Locate the cell with the specified text and output its [X, Y] center coordinate. 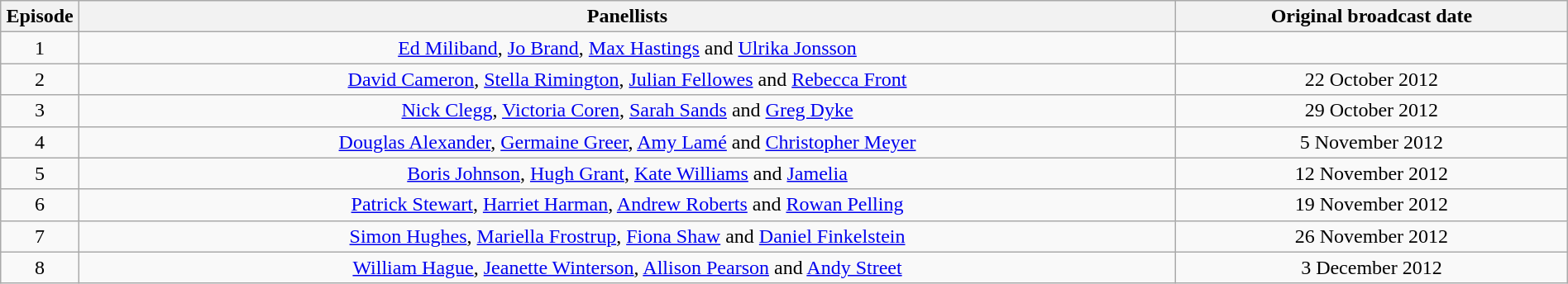
5 [40, 173]
3 December 2012 [1372, 267]
5 November 2012 [1372, 142]
Episode [40, 17]
19 November 2012 [1372, 205]
6 [40, 205]
1 [40, 48]
Patrick Stewart, Harriet Harman, Andrew Roberts and Rowan Pelling [627, 205]
Simon Hughes, Mariella Frostrup, Fiona Shaw and Daniel Finkelstein [627, 236]
4 [40, 142]
Boris Johnson, Hugh Grant, Kate Williams and Jamelia [627, 173]
David Cameron, Stella Rimington, Julian Fellowes and Rebecca Front [627, 79]
Panellists [627, 17]
7 [40, 236]
Douglas Alexander, Germaine Greer, Amy Lamé and Christopher Meyer [627, 142]
12 November 2012 [1372, 173]
8 [40, 267]
William Hague, Jeanette Winterson, Allison Pearson and Andy Street [627, 267]
Nick Clegg, Victoria Coren, Sarah Sands and Greg Dyke [627, 111]
Ed Miliband, Jo Brand, Max Hastings and Ulrika Jonsson [627, 48]
3 [40, 111]
26 November 2012 [1372, 236]
Original broadcast date [1372, 17]
2 [40, 79]
22 October 2012 [1372, 79]
29 October 2012 [1372, 111]
